Capture the cell that displays the provided text and extract its (X, Y) central coordinate. 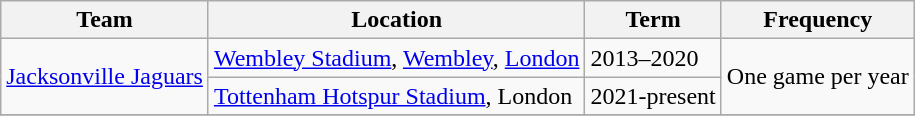
Location (396, 20)
Team (105, 20)
Frequency (818, 20)
Term (653, 20)
Wembley Stadium, Wembley, London (396, 58)
Jacksonville Jaguars (105, 77)
One game per year (818, 77)
2021-present (653, 96)
Tottenham Hotspur Stadium, London (396, 96)
2013–2020 (653, 58)
